Capture the cell that displays the provided text and extract its [x, y] central coordinate. 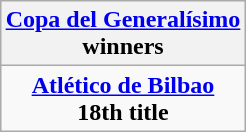
Copa del Generalísimowinners [123, 34]
Atlético de Bilbao18th title [123, 98]
